Output the [X, Y] coordinate of the center of the cell containing the given text.  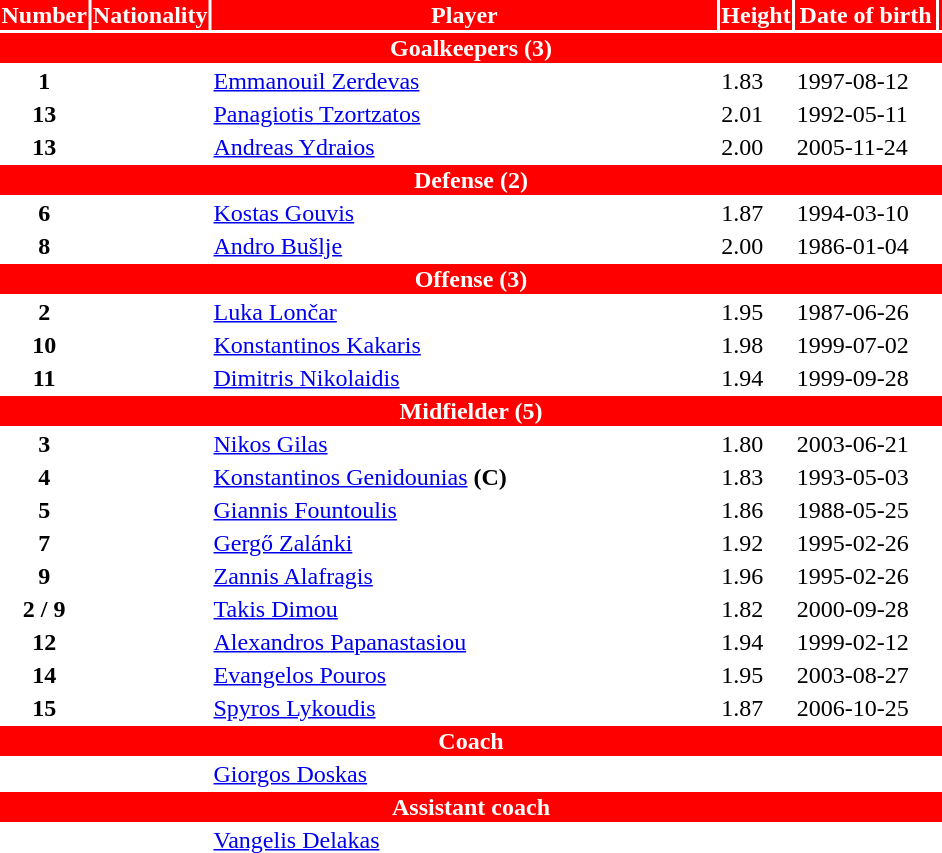
Offense (3) [471, 279]
Takis Dimou [464, 609]
Konstantinos Kakaris [464, 345]
Height [756, 15]
Date of birth [866, 15]
Kostas Gouvis [464, 213]
2006-10-25 [866, 708]
Luka Lončar [464, 312]
1999-02-12 [866, 642]
Coach [471, 741]
1993-05-03 [866, 477]
9 [44, 576]
11 [44, 378]
2000-09-28 [866, 609]
1.86 [756, 510]
1987-06-26 [866, 312]
5 [44, 510]
Goalkeepers (3) [471, 48]
Number [44, 15]
3 [44, 444]
6 [44, 213]
1997-08-12 [866, 81]
1 [44, 81]
2.01 [756, 114]
Andro Bušlje [464, 246]
2 / 9 [44, 609]
1992-05-11 [866, 114]
1988-05-25 [866, 510]
1.92 [756, 543]
1.98 [756, 345]
1.96 [756, 576]
Panagiotis Tzortzatos [464, 114]
Giannis Fountoulis [464, 510]
Konstantinos Genidounias (C) [464, 477]
Gergő Zalánki [464, 543]
Nationality [150, 15]
1994-03-10 [866, 213]
10 [44, 345]
8 [44, 246]
7 [44, 543]
Alexandros Papanastasiou [464, 642]
1986-01-04 [866, 246]
Evangelos Pouros [464, 675]
2005-11-24 [866, 147]
Giorgos Doskas [464, 774]
14 [44, 675]
Defense (2) [471, 180]
1999-07-02 [866, 345]
2003-06-21 [866, 444]
1999-09-28 [866, 378]
Andreas Ydraios [464, 147]
2 [44, 312]
2003-08-27 [866, 675]
12 [44, 642]
Spyros Lykoudis [464, 708]
Player [464, 15]
Dimitris Nikolaidis [464, 378]
4 [44, 477]
15 [44, 708]
Emmanouil Zerdevas [464, 81]
Midfielder (5) [471, 411]
1.82 [756, 609]
1.80 [756, 444]
Assistant coach [471, 807]
Zannis Alafragis [464, 576]
Nikos Gilas [464, 444]
